For the text-containing cell, return its midpoint in (x, y) coordinate format. 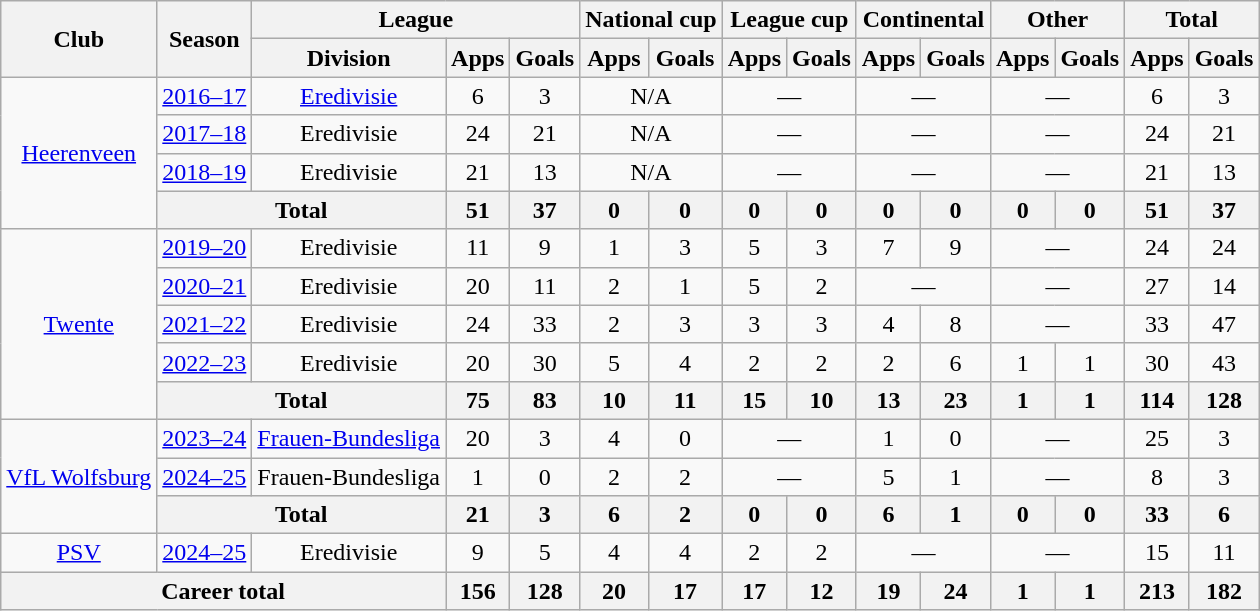
2017–18 (204, 134)
Heerenveen (79, 153)
2021–22 (204, 324)
2022–23 (204, 362)
83 (545, 400)
213 (1157, 591)
Career total (224, 591)
PSV (79, 553)
VfL Wolfsburg (79, 476)
Season (204, 39)
2016–17 (204, 96)
Division (349, 58)
75 (478, 400)
League cup (789, 20)
Other (1057, 20)
League (416, 20)
23 (956, 400)
14 (1224, 286)
25 (1157, 438)
2023–24 (204, 438)
12 (822, 591)
43 (1224, 362)
182 (1224, 591)
2018–19 (204, 172)
Continental (923, 20)
27 (1157, 286)
19 (888, 591)
7 (888, 248)
156 (478, 591)
2019–20 (204, 248)
47 (1224, 324)
National cup (651, 20)
Club (79, 39)
2020–21 (204, 286)
Twente (79, 324)
114 (1157, 400)
